From the cell containing the given text, extract its center point as (X, Y) coordinate. 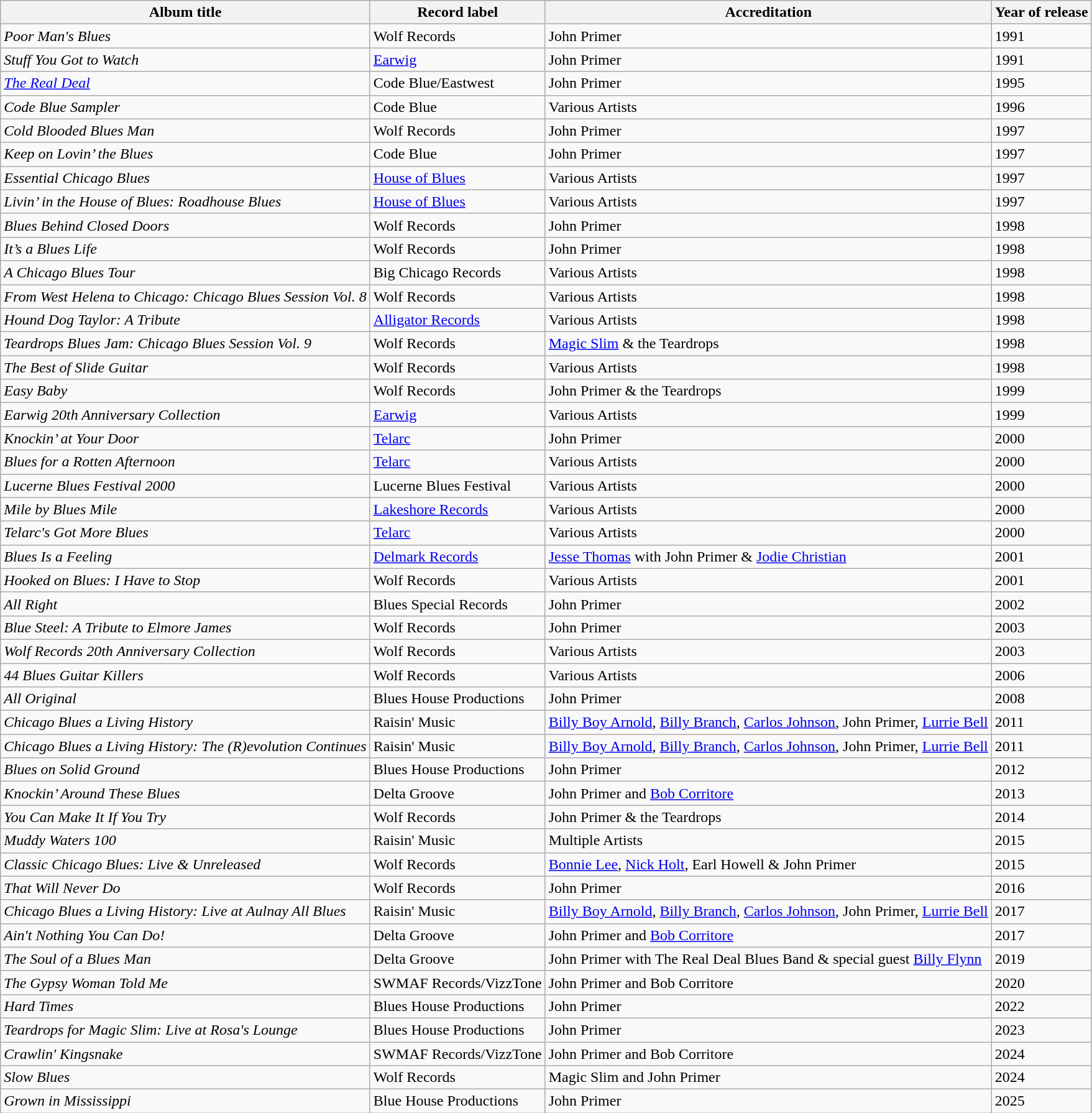
Chicago Blues a Living History: The (R)evolution Continues (185, 746)
The Soul of a Blues Man (185, 959)
Hard Times (185, 1006)
Album title (185, 12)
Lakeshore Records (457, 509)
Code Blue Sampler (185, 107)
Grown in Mississippi (185, 1101)
All Right (185, 604)
Blue House Productions (457, 1101)
Wolf Records 20th Anniversary Collection (185, 651)
Earwig 20th Anniversary Collection (185, 415)
Knockin’ Around These Blues (185, 793)
Blue Steel: A Tribute to Elmore James (185, 627)
Blues Special Records (457, 604)
It’s a Blues Life (185, 249)
Cold Blooded Blues Man (185, 131)
Crawlin' Kingsnake (185, 1054)
Lucerne Blues Festival (457, 486)
Delmark Records (457, 556)
Hound Dog Taylor: A Tribute (185, 320)
2023 (1042, 1030)
2008 (1042, 699)
2014 (1042, 817)
Multiple Artists (768, 841)
Slow Blues (185, 1078)
Bonnie Lee, Nick Holt, Earl Howell & John Primer (768, 864)
John Primer with The Real Deal Blues Band & special guest Billy Flynn (768, 959)
That Will Never Do (185, 888)
Ain't Nothing You Can Do! (185, 935)
You Can Make It If You Try (185, 817)
Blues on Solid Ground (185, 770)
2012 (1042, 770)
All Original (185, 699)
Telarc's Got More Blues (185, 533)
1996 (1042, 107)
2019 (1042, 959)
Big Chicago Records (457, 272)
Teardrops for Magic Slim: Live at Rosa's Lounge (185, 1030)
44 Blues Guitar Killers (185, 675)
The Gypsy Woman Told Me (185, 982)
Easy Baby (185, 391)
Chicago Blues a Living History (185, 723)
Knockin’ at Your Door (185, 438)
Magic Slim and John Primer (768, 1078)
Muddy Waters 100 (185, 841)
Essential Chicago Blues (185, 178)
Chicago Blues a Living History: Live at Aulnay All Blues (185, 912)
A Chicago Blues Tour (185, 272)
From West Helena to Chicago: Chicago Blues Session Vol. 8 (185, 297)
Keep on Lovin’ the Blues (185, 154)
Year of release (1042, 12)
Poor Man's Blues (185, 36)
Mile by Blues Mile (185, 509)
Stuff You Got to Watch (185, 60)
Blues for a Rotten Afternoon (185, 462)
Record label (457, 12)
2002 (1042, 604)
Code Blue/Eastwest (457, 83)
Blues Is a Feeling (185, 556)
Classic Chicago Blues: Live & Unreleased (185, 864)
2020 (1042, 982)
2006 (1042, 675)
Hooked on Blues: I Have to Stop (185, 580)
Jesse Thomas with John Primer & Jodie Christian (768, 556)
Lucerne Blues Festival 2000 (185, 486)
2025 (1042, 1101)
Alligator Records (457, 320)
Teardrops Blues Jam: Chicago Blues Session Vol. 9 (185, 344)
The Best of Slide Guitar (185, 367)
Magic Slim & the Teardrops (768, 344)
1995 (1042, 83)
The Real Deal (185, 83)
2022 (1042, 1006)
Accreditation (768, 12)
Blues Behind Closed Doors (185, 225)
2013 (1042, 793)
2016 (1042, 888)
Livin’ in the House of Blues: Roadhouse Blues (185, 201)
